Scan for the cell matching the given text and deliver its [X, Y] coordinate at center. 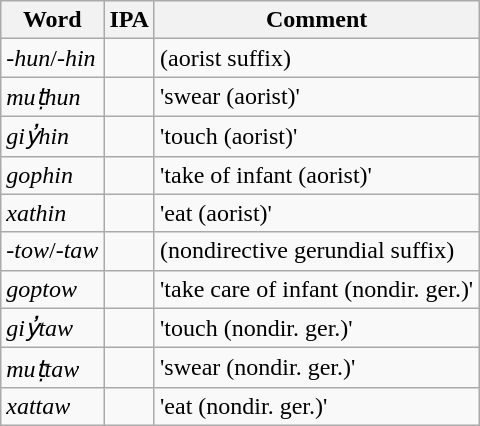
xattaw [52, 406]
IPA [130, 20]
giy̓taw [52, 328]
'touch (nondir. ger.)' [316, 328]
xathin [52, 213]
'eat (aorist)' [316, 213]
'swear (nondir. ger.)' [316, 368]
giy̓hin [52, 136]
(nondirective gerundial suffix) [316, 251]
Comment [316, 20]
Word [52, 20]
'eat (nondir. ger.)' [316, 406]
'touch (aorist)' [316, 136]
'take of infant (aorist)' [316, 175]
muṭhun [52, 97]
-hun/-hin [52, 58]
(aorist suffix) [316, 58]
gophin [52, 175]
goptow [52, 289]
-tow/-taw [52, 251]
'take care of infant (nondir. ger.)' [316, 289]
'swear (aorist)' [316, 97]
muṭtaw [52, 368]
